Search for the cell housing the specified text and yield its [x, y] center coordinate. 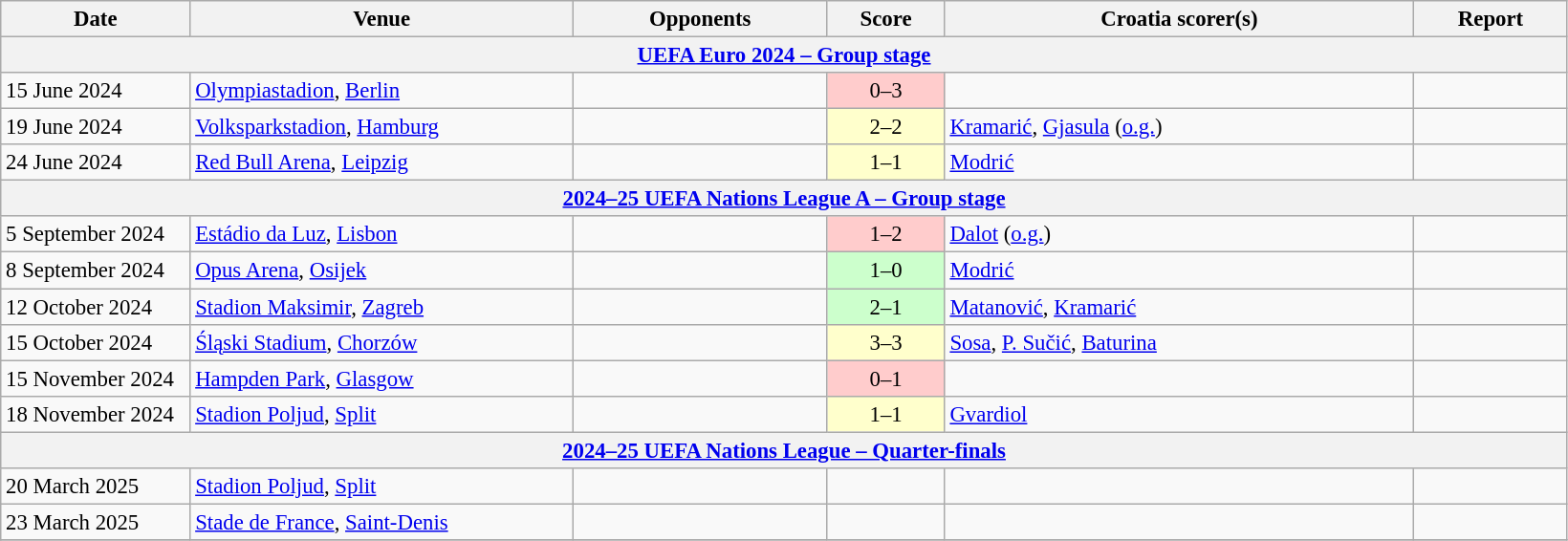
19 June 2024 [96, 127]
UEFA Euro 2024 – Group stage [784, 55]
24 June 2024 [96, 162]
Gvardiol [1180, 414]
Hampden Park, Glasgow [382, 379]
Red Bull Arena, Leipzig [382, 162]
Volksparkstadion, Hamburg [382, 127]
Kramarić, Gjasula (o.g.) [1180, 127]
Śląski Stadium, Chorzów [382, 342]
12 October 2024 [96, 307]
15 November 2024 [96, 379]
Dalot (o.g.) [1180, 234]
0–1 [885, 379]
20 March 2025 [96, 487]
15 June 2024 [96, 91]
Estádio da Luz, Lisbon [382, 234]
Matanović, Kramarić [1180, 307]
18 November 2024 [96, 414]
Stade de France, Saint-Denis [382, 522]
Olympiastadion, Berlin [382, 91]
1–2 [885, 234]
Opus Arena, Osijek [382, 270]
Opponents [700, 19]
Score [885, 19]
Venue [382, 19]
0–3 [885, 91]
2024–25 UEFA Nations League – Quarter-finals [784, 450]
5 September 2024 [96, 234]
3–3 [885, 342]
15 October 2024 [96, 342]
Date [96, 19]
1–0 [885, 270]
8 September 2024 [96, 270]
Report [1492, 19]
2024–25 UEFA Nations League A – Group stage [784, 199]
2–1 [885, 307]
23 March 2025 [96, 522]
2–2 [885, 127]
Croatia scorer(s) [1180, 19]
Sosa, P. Sučić, Baturina [1180, 342]
Stadion Maksimir, Zagreb [382, 307]
